Search for the cell housing the specified text and yield its [x, y] center coordinate. 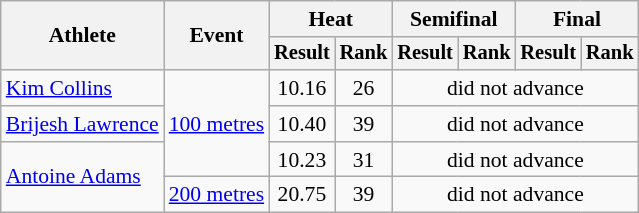
Heat [330, 19]
200 metres [216, 195]
31 [364, 160]
Athlete [82, 36]
10.23 [302, 160]
Final [576, 19]
20.75 [302, 195]
10.40 [302, 124]
Brijesh Lawrence [82, 124]
Antoine Adams [82, 178]
Kim Collins [82, 88]
26 [364, 88]
100 metres [216, 124]
Semifinal [454, 19]
Event [216, 36]
10.16 [302, 88]
